Output the [X, Y] coordinate of the center of the cell containing the given text.  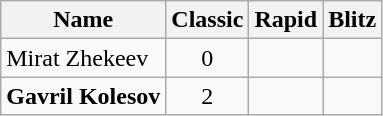
Classic [208, 20]
Rapid [286, 20]
Blitz [352, 20]
0 [208, 58]
Name [84, 20]
Mirat Zhekeev [84, 58]
Gavril Kolesov [84, 96]
2 [208, 96]
